Detect which cell encompasses the target text, then output its [x, y] center coordinate. 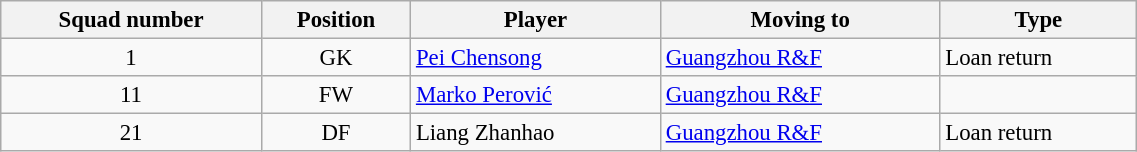
11 [132, 95]
Moving to [800, 20]
Player [536, 20]
Pei Chensong [536, 58]
Type [1038, 20]
FW [336, 95]
Position [336, 20]
21 [132, 133]
Marko Perović [536, 95]
1 [132, 58]
DF [336, 133]
Squad number [132, 20]
Liang Zhanhao [536, 133]
GK [336, 58]
